Scan for the cell matching the given text and deliver its [X, Y] coordinate at center. 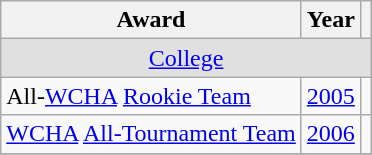
College [186, 58]
Award [152, 20]
2005 [330, 96]
Year [330, 20]
WCHA All-Tournament Team [152, 134]
All-WCHA Rookie Team [152, 96]
2006 [330, 134]
